From the cell containing the given text, extract its center point as (x, y) coordinate. 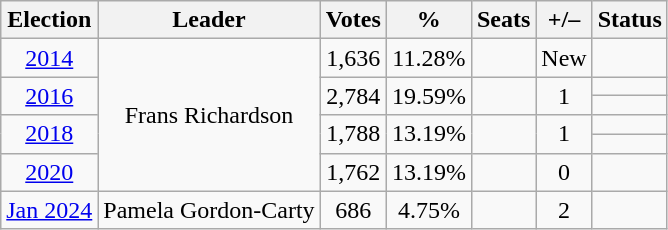
1,762 (353, 172)
2020 (50, 172)
% (428, 20)
2016 (50, 96)
1,636 (353, 58)
2,784 (353, 96)
686 (353, 210)
Leader (209, 20)
2 (564, 210)
2018 (50, 134)
New (564, 58)
11.28% (428, 58)
Seats (503, 20)
1,788 (353, 134)
Frans Richardson (209, 115)
2014 (50, 58)
19.59% (428, 96)
Votes (353, 20)
+/– (564, 20)
Election (50, 20)
Pamela Gordon-Carty (209, 210)
Status (630, 20)
0 (564, 172)
Jan 2024 (50, 210)
4.75% (428, 210)
